Detect which cell encompasses the target text, then output its [X, Y] center coordinate. 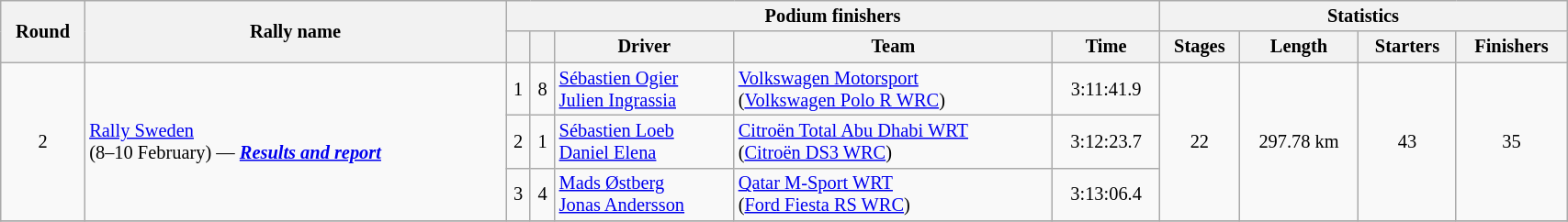
Podium finishers [833, 16]
22 [1200, 141]
Round [43, 31]
Driver [645, 47]
Mads Østberg Jonas Andersson [645, 194]
35 [1511, 141]
Sébastien Loeb Daniel Elena [645, 141]
Time [1106, 47]
4 [542, 194]
Statistics [1363, 16]
Volkswagen Motorsport (Volkswagen Polo R WRC) [893, 89]
Qatar M-Sport WRT (Ford Fiesta RS WRC) [893, 194]
Sébastien Ogier Julien Ingrassia [645, 89]
3:11:41.9 [1106, 89]
3:13:06.4 [1106, 194]
Starters [1407, 47]
Rally Sweden(8–10 February) — Results and report [295, 141]
43 [1407, 141]
Team [893, 47]
Length [1299, 47]
Finishers [1511, 47]
297.78 km [1299, 141]
Stages [1200, 47]
8 [542, 89]
3 [518, 194]
Rally name [295, 31]
Citroën Total Abu Dhabi WRT (Citroën DS3 WRC) [893, 141]
3:12:23.7 [1106, 141]
